Find where the given text appears and provide that cell's center as (X, Y) coordinate. 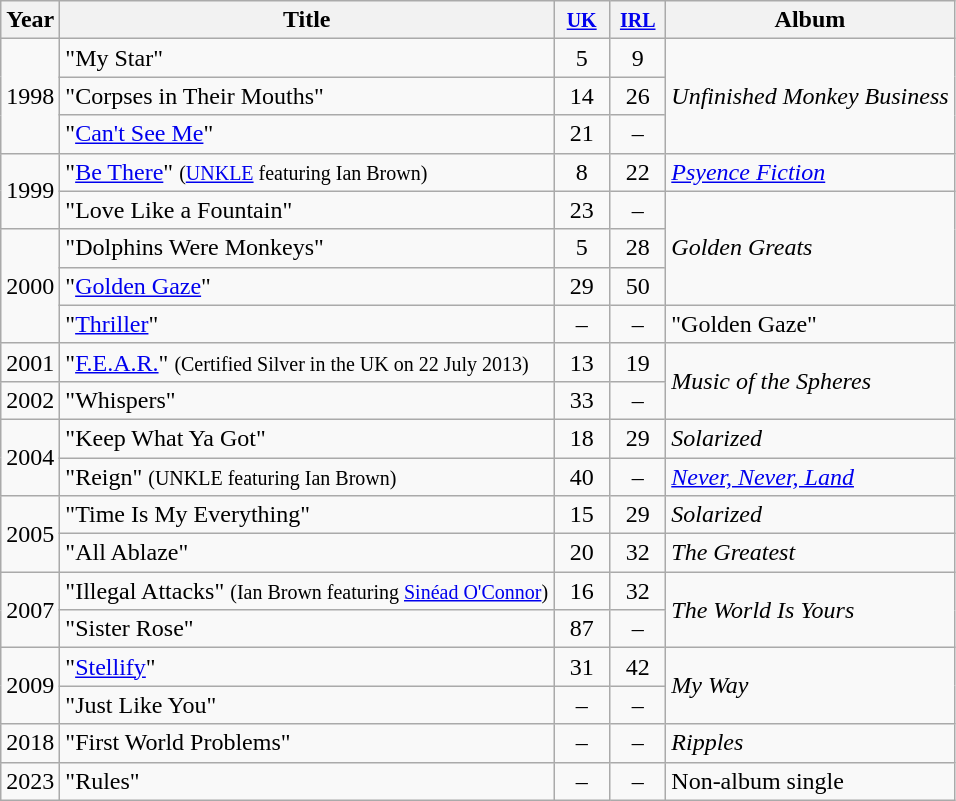
"Reign" (UNKLE featuring Ian Brown) (307, 477)
2001 (30, 362)
28 (638, 248)
"Be There" (UNKLE featuring Ian Brown) (307, 172)
13 (582, 362)
20 (582, 553)
2007 (30, 610)
31 (582, 667)
87 (582, 629)
21 (582, 134)
Album (810, 20)
14 (582, 96)
"Illegal Attacks" (Ian Brown featuring Sinéad O'Connor) (307, 591)
15 (582, 515)
50 (638, 286)
"Whispers" (307, 400)
"F.E.A.R." (Certified Silver in the UK on 22 July 2013) (307, 362)
"Sister Rose" (307, 629)
2018 (30, 743)
19 (638, 362)
9 (638, 58)
2023 (30, 781)
2005 (30, 534)
"First World Problems" (307, 743)
2000 (30, 286)
"Stellify" (307, 667)
"Can't See Me" (307, 134)
18 (582, 438)
2002 (30, 400)
IRL (638, 20)
22 (638, 172)
"Time Is My Everything" (307, 515)
"Corpses in Their Mouths" (307, 96)
My Way (810, 686)
"Love Like a Fountain" (307, 210)
Psyence Fiction (810, 172)
40 (582, 477)
33 (582, 400)
Non-album single (810, 781)
2009 (30, 686)
"All Ablaze" (307, 553)
Ripples (810, 743)
UK (582, 20)
Year (30, 20)
"Dolphins Were Monkeys" (307, 248)
Never, Never, Land (810, 477)
"Rules" (307, 781)
"Keep What Ya Got" (307, 438)
1999 (30, 191)
23 (582, 210)
2004 (30, 457)
42 (638, 667)
8 (582, 172)
"My Star" (307, 58)
The Greatest (810, 553)
Music of the Spheres (810, 381)
26 (638, 96)
Unfinished Monkey Business (810, 96)
1998 (30, 96)
"Thriller" (307, 324)
16 (582, 591)
Title (307, 20)
Golden Greats (810, 248)
The World Is Yours (810, 610)
"Just Like You" (307, 705)
